Output the [X, Y] coordinate of the center of the cell containing the given text.  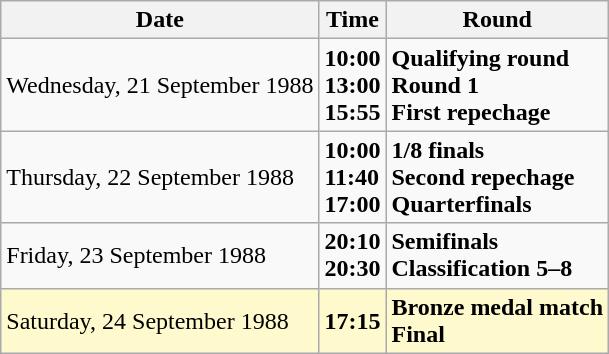
1/8 finalsSecond repechageQuarterfinals [498, 177]
17:15 [352, 320]
10:0011:4017:00 [352, 177]
Bronze medal matchFinal [498, 320]
Time [352, 20]
Thursday, 22 September 1988 [160, 177]
20:1020:30 [352, 256]
SemifinalsClassification 5–8 [498, 256]
Saturday, 24 September 1988 [160, 320]
Date [160, 20]
Qualifying roundRound 1First repechage [498, 85]
Round [498, 20]
10:0013:0015:55 [352, 85]
Wednesday, 21 September 1988 [160, 85]
Friday, 23 September 1988 [160, 256]
